Return the (x, y) coordinate for the center point of the cell that contains the specified text.  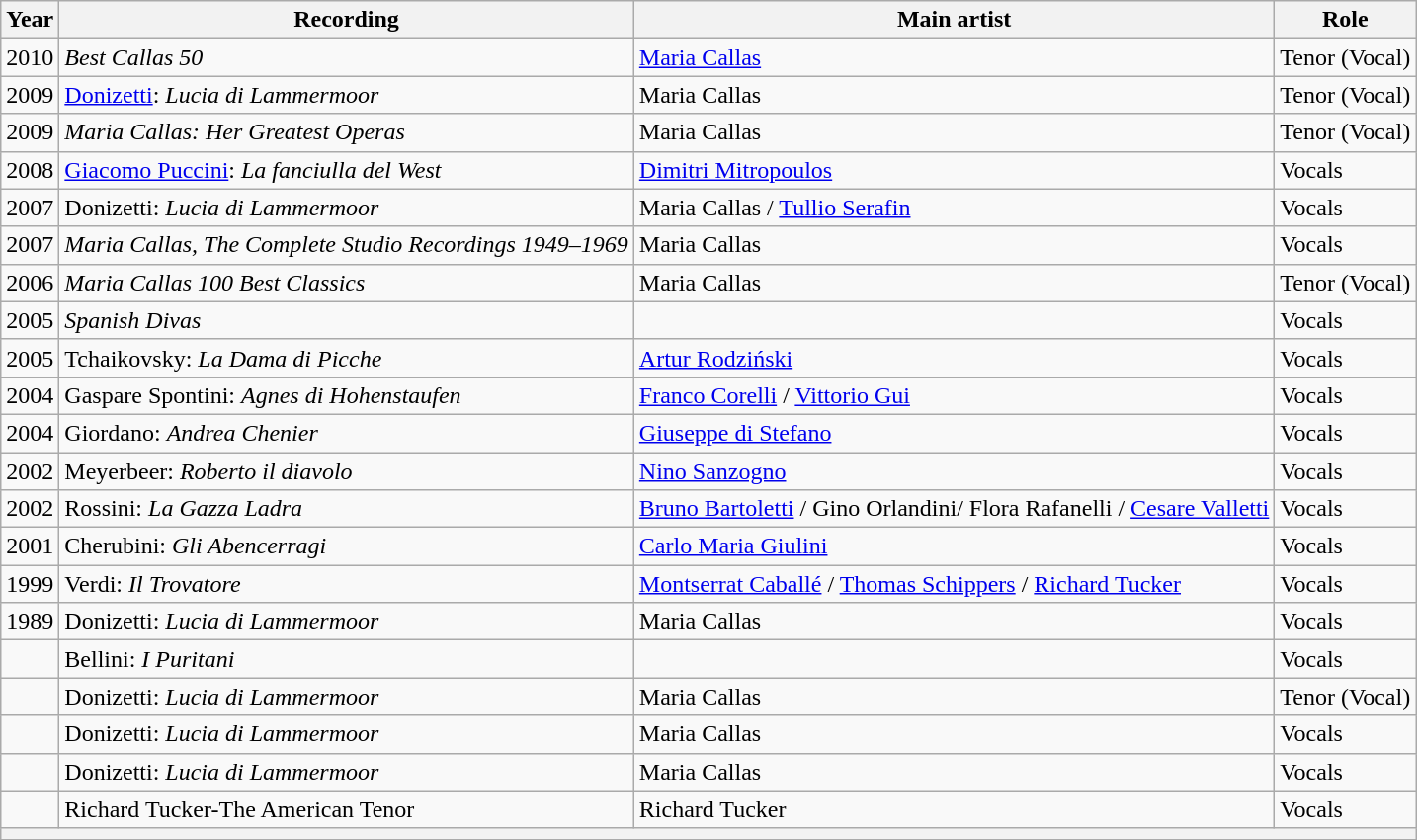
Giacomo Puccini: La fanciulla del West (346, 170)
Year (30, 20)
1989 (30, 622)
Maria Callas: Her Greatest Operas (346, 132)
Gaspare Spontini: Agnes di Hohenstaufen (346, 395)
2006 (30, 283)
Franco Corelli / Vittorio Gui (955, 395)
Tchaikovsky: La Dama di Picche (346, 358)
Cherubini: Gli Abencerragi (346, 546)
Spanish Divas (346, 320)
Richard Tucker-The American Tenor (346, 809)
Montserrat Caballé / Thomas Schippers / Richard Tucker (955, 584)
Rossini: La Gazza Ladra (346, 509)
Maria Callas / Tullio Serafin (955, 208)
Dimitri Mitropoulos (955, 170)
2001 (30, 546)
Giordano: Andrea Chenier (346, 433)
2010 (30, 57)
1999 (30, 584)
Bellini: I Puritani (346, 659)
Nino Sanzogno (955, 471)
Maria Callas 100 Best Classics (346, 283)
Bruno Bartoletti / Gino Orlandini/ Flora Rafanelli / Cesare Valletti (955, 509)
Maria Callas, The Complete Studio Recordings 1949–1969 (346, 245)
Main artist (955, 20)
Giuseppe di Stefano (955, 433)
Role (1346, 20)
Richard Tucker (955, 809)
Artur Rodziński (955, 358)
Recording (346, 20)
Meyerbeer: Roberto il diavolo (346, 471)
Carlo Maria Giulini (955, 546)
Best Callas 50 (346, 57)
Verdi: Il Trovatore (346, 584)
2008 (30, 170)
